For the text-containing cell, return its midpoint in (X, Y) coordinate format. 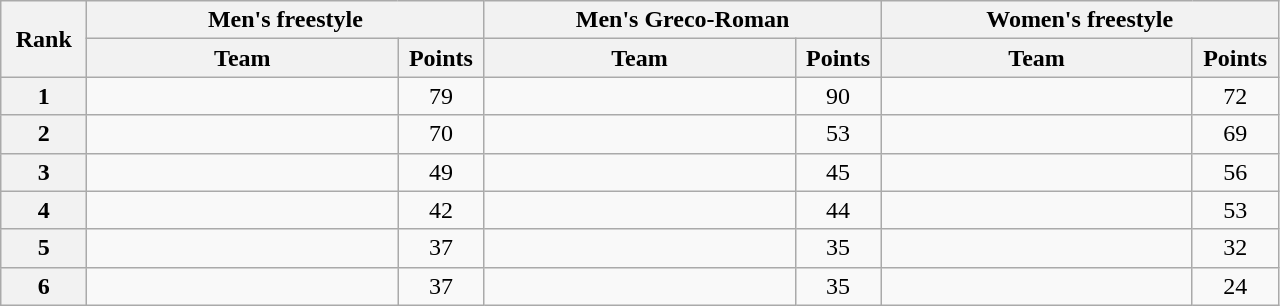
4 (44, 210)
24 (1235, 286)
69 (1235, 134)
6 (44, 286)
79 (441, 96)
Women's freestyle (1080, 20)
32 (1235, 248)
49 (441, 172)
Rank (44, 39)
1 (44, 96)
56 (1235, 172)
42 (441, 210)
Men's freestyle (286, 20)
70 (441, 134)
72 (1235, 96)
90 (838, 96)
44 (838, 210)
5 (44, 248)
2 (44, 134)
45 (838, 172)
3 (44, 172)
Men's Greco-Roman (682, 20)
